Determine the [x, y] coordinate at the center of the cell enclosing the given text.  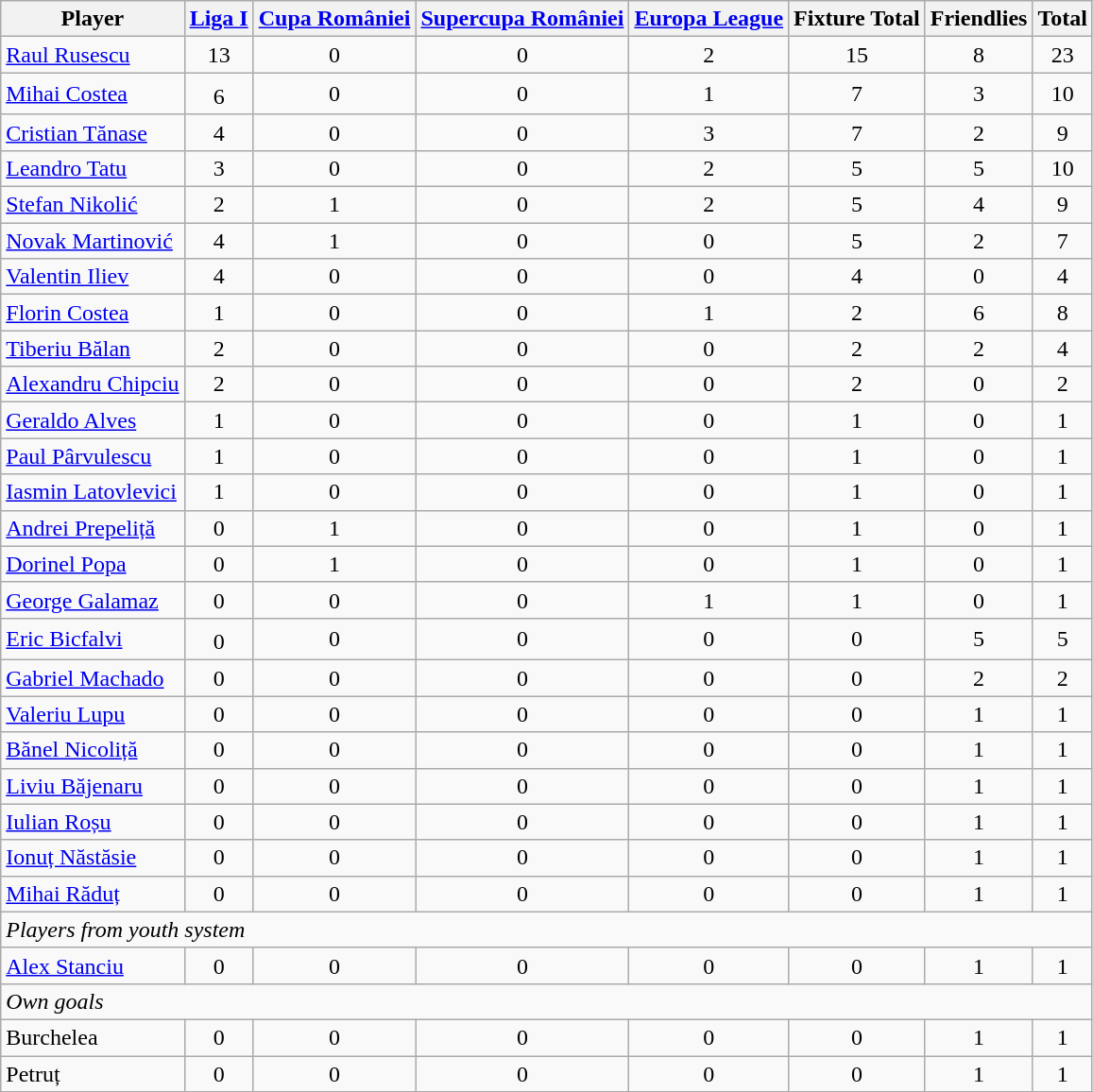
23 [1063, 55]
Novak Martinović [93, 241]
Paul Pârvulescu [93, 456]
Gabriel Machado [93, 678]
Raul Rusescu [93, 55]
Ionuț Năstăsie [93, 858]
Players from youth system [547, 930]
Own goals [547, 1001]
George Galamaz [93, 600]
Tiberiu Bălan [93, 349]
Dorinel Popa [93, 564]
Valeriu Lupu [93, 714]
Iasmin Latovlevici [93, 492]
Andrei Prepeliță [93, 528]
13 [219, 55]
Eric Bicfalvi [93, 639]
15 [858, 55]
Fixture Total [858, 19]
Iulian Roșu [93, 822]
Liga I [219, 19]
Europa League [709, 19]
Leandro Tatu [93, 168]
Petruț [93, 1074]
Supercupa României [522, 19]
Total [1063, 19]
Alexandru Chipciu [93, 384]
Mihai Răduț [93, 894]
Valentin Iliev [93, 277]
Burchelea [93, 1037]
Geraldo Alves [93, 420]
Friendlies [979, 19]
Cupa României [334, 19]
Liviu Băjenaru [93, 786]
Florin Costea [93, 313]
Cristian Tănase [93, 132]
Alex Stanciu [93, 965]
Player [93, 19]
Stefan Nikolić [93, 205]
Bănel Nicoliță [93, 750]
Mihai Costea [93, 94]
